Extract the [x, y] coordinate from the center of the cell holding the provided text.  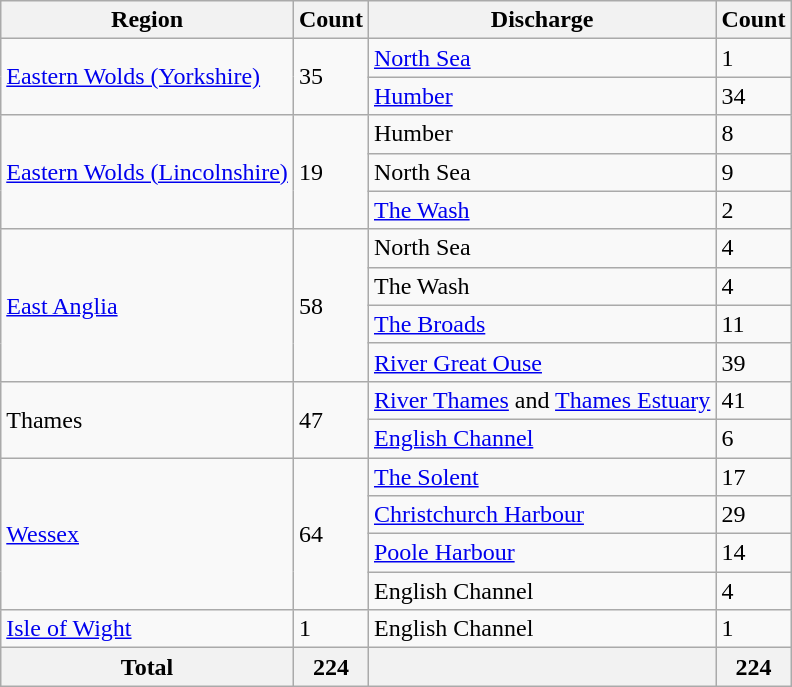
East Anglia [148, 305]
Thames [148, 419]
39 [754, 362]
9 [754, 172]
34 [754, 96]
58 [330, 305]
River Thames and Thames Estuary [542, 400]
8 [754, 134]
Wessex [148, 534]
64 [330, 534]
Isle of Wight [148, 629]
Poole Harbour [542, 553]
19 [330, 172]
The Solent [542, 477]
Total [148, 667]
Region [148, 20]
Christchurch Harbour [542, 515]
17 [754, 477]
Eastern Wolds (Lincolnshire) [148, 172]
The Broads [542, 324]
47 [330, 419]
Eastern Wolds (Yorkshire) [148, 77]
Discharge [542, 20]
6 [754, 438]
35 [330, 77]
River Great Ouse [542, 362]
41 [754, 400]
2 [754, 210]
14 [754, 553]
29 [754, 515]
11 [754, 324]
